Output the [X, Y] coordinate of the center of the cell containing the given text.  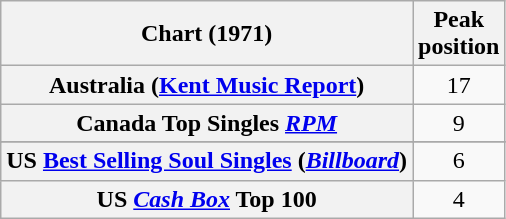
Australia (Kent Music Report) [207, 85]
Peakposition [459, 34]
6 [459, 161]
Canada Top Singles RPM [207, 123]
US Cash Box Top 100 [207, 199]
9 [459, 123]
4 [459, 199]
Chart (1971) [207, 34]
17 [459, 85]
US Best Selling Soul Singles (Billboard) [207, 161]
